Extract the (X, Y) coordinate from the center of the cell holding the provided text.  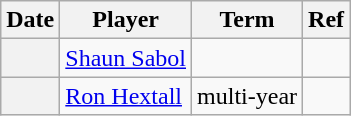
multi-year (248, 96)
Shaun Sabol (126, 58)
Ref (326, 20)
Term (248, 20)
Ron Hextall (126, 96)
Date (30, 20)
Player (126, 20)
